Locate the cell with the specified text and output its (X, Y) center coordinate. 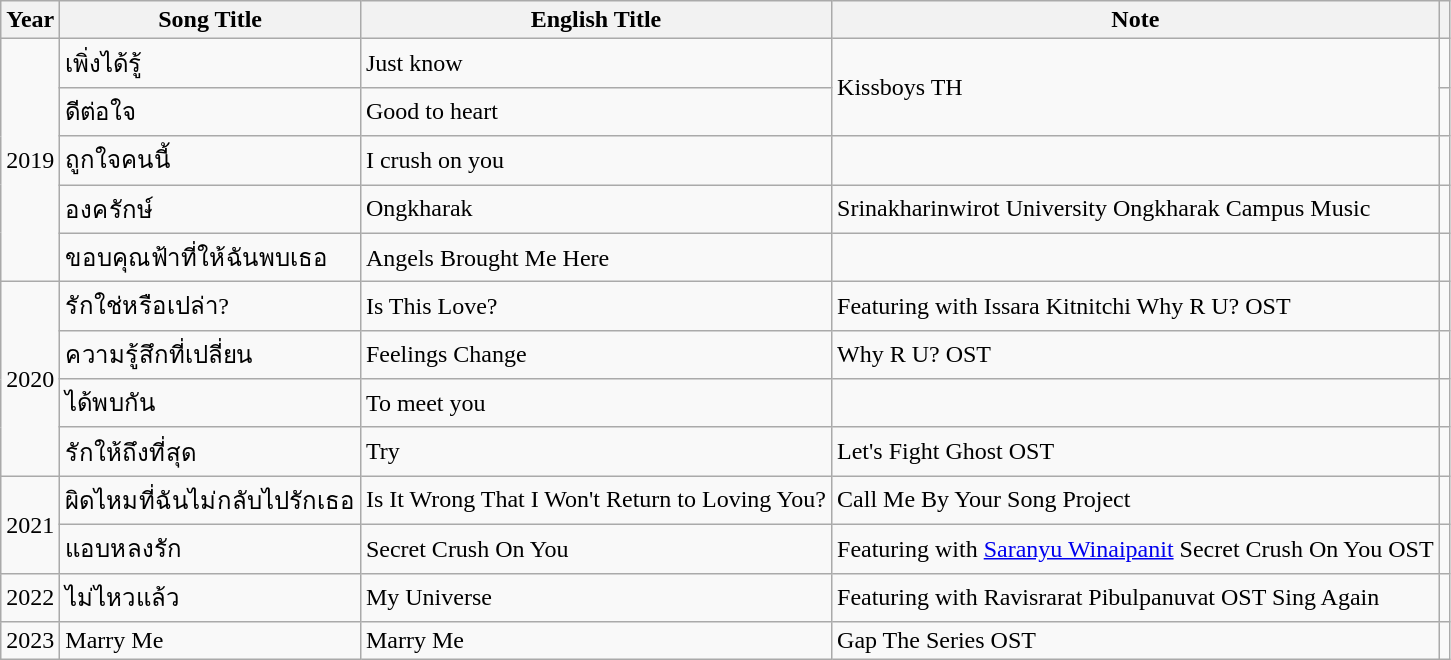
Ongkharak (596, 208)
ผิดไหมที่ฉันไม่กลับไปรักเธอ (210, 500)
Featuring with Ravisrarat Pibulpanuvat OST Sing Again (1136, 598)
Featuring with Issara Kitnitchi Why R U? OST (1136, 306)
Is This Love? (596, 306)
ความรู้สึกที่เปลี่ยน (210, 354)
Why R U? OST (1136, 354)
Good to heart (596, 112)
Song Title (210, 20)
To meet you (596, 404)
Just know (596, 64)
Let's Fight Ghost OST (1136, 452)
Feelings Change (596, 354)
รักใช่หรือเปล่า? (210, 306)
I crush on you (596, 160)
ถูกใจคนนี้ (210, 160)
ได้พบกัน (210, 404)
2021 (30, 524)
ขอบคุณฟ้าที่ให้ฉันพบเธอ (210, 258)
2019 (30, 160)
English Title (596, 20)
Srinakharinwirot University Ongkharak Campus Music (1136, 208)
Gap The Series OST (1136, 641)
2023 (30, 641)
Try (596, 452)
Featuring with Saranyu Winaipanit Secret Crush On You OST (1136, 548)
My Universe (596, 598)
องครักษ์ (210, 208)
เพิ่งได้รู้ (210, 64)
Year (30, 20)
2020 (30, 379)
Kissboys TH (1136, 88)
ดีต่อใจ (210, 112)
Is It Wrong That I Won't Return to Loving You? (596, 500)
Call Me By Your Song Project (1136, 500)
ไม่ไหวแล้ว (210, 598)
Angels Brought Me Here (596, 258)
2022 (30, 598)
Note (1136, 20)
รักให้ถึงที่สุด (210, 452)
Secret Crush On You (596, 548)
แอบหลงรัก (210, 548)
